Return the [x, y] coordinate for the center point of the cell that contains the specified text.  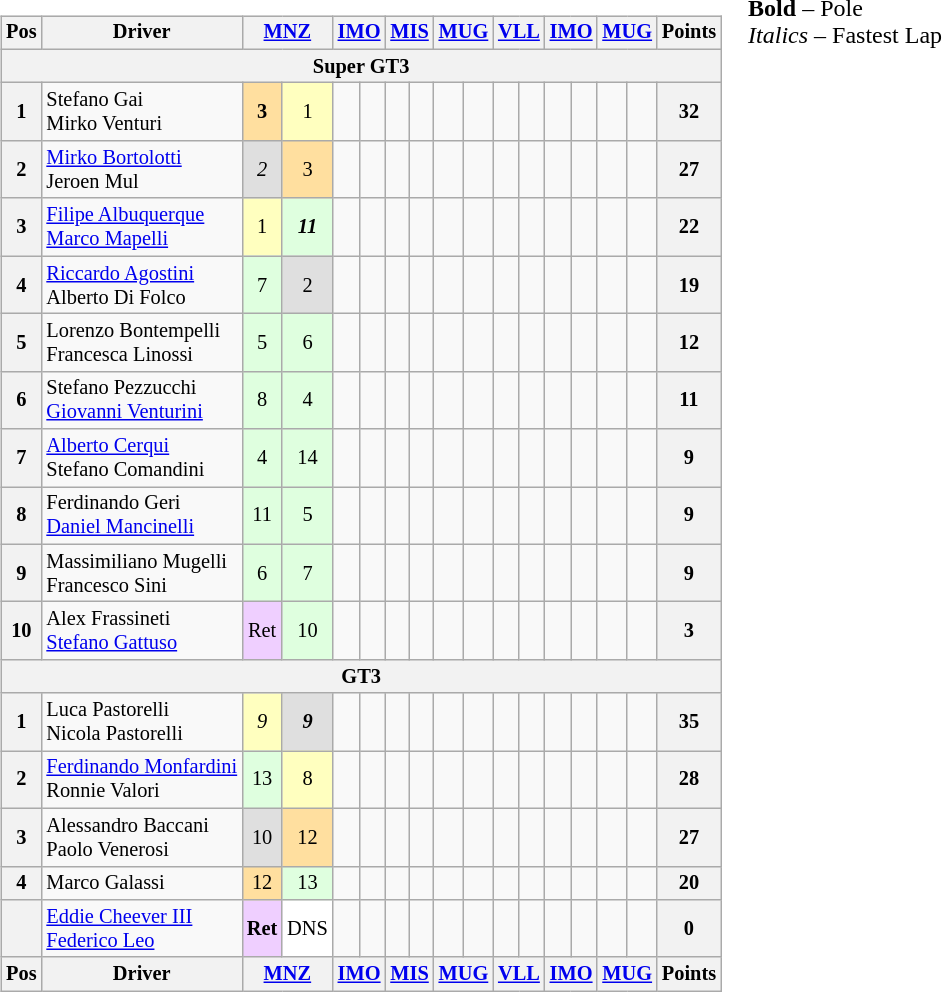
Stefano Pezzucchi Giovanni Venturini [142, 400]
Riccardo Agostini Alberto Di Folco [142, 285]
Filipe Albuquerque Marco Mapelli [142, 227]
22 [689, 227]
14 [307, 458]
Luca Pastorelli Nicola Pastorelli [142, 722]
Stefano Gai Mirko Venturi [142, 112]
Alex Frassineti Stefano Gattuso [142, 631]
Alberto Cerqui Stefano Comandini [142, 458]
Massimiliano Mugelli Francesco Sini [142, 573]
Alessandro Baccani Paolo Venerosi [142, 837]
Ferdinando Monfardini Ronnie Valori [142, 780]
Ferdinando Geri Daniel Mancinelli [142, 516]
20 [689, 883]
32 [689, 112]
28 [689, 780]
Lorenzo Bontempelli Francesca Linossi [142, 343]
Marco Galassi [142, 883]
0 [689, 929]
35 [689, 722]
GT3 [361, 677]
Super GT3 [361, 66]
Eddie Cheever III Federico Leo [142, 929]
Mirko Bortolotti Jeroen Mul [142, 170]
DNS [307, 929]
19 [689, 285]
